Locate the cell with the specified text and output its [x, y] center coordinate. 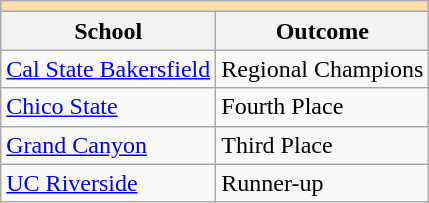
Fourth Place [322, 107]
Runner-up [322, 183]
Third Place [322, 145]
Regional Champions [322, 69]
School [108, 31]
Grand Canyon [108, 145]
UC Riverside [108, 183]
Outcome [322, 31]
Chico State [108, 107]
Cal State Bakersfield [108, 69]
